Scan for the cell matching the given text and deliver its [x, y] coordinate at center. 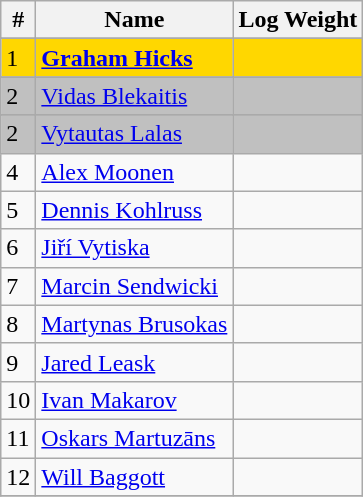
Dennis Kohlruss [134, 210]
1 [18, 58]
Vidas Blekaitis [134, 96]
Vytautas Lalas [134, 134]
Marcin Sendwicki [134, 286]
Ivan Makarov [134, 400]
5 [18, 210]
Martynas Brusokas [134, 324]
Log Weight [298, 20]
Jared Leask [134, 362]
6 [18, 248]
4 [18, 172]
11 [18, 438]
12 [18, 477]
Will Baggott [134, 477]
8 [18, 324]
Oskars Martuzāns [134, 438]
Name [134, 20]
7 [18, 286]
Jiří Vytiska [134, 248]
# [18, 20]
10 [18, 400]
Alex Moonen [134, 172]
Graham Hicks [134, 58]
9 [18, 362]
